Provide the [X, Y] coordinate of the cell's center where the given text is located.  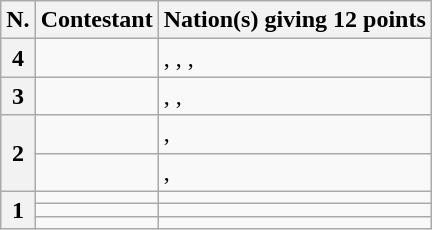
Contestant [96, 20]
2 [18, 153]
3 [18, 96]
, , , [294, 58]
N. [18, 20]
, , [294, 96]
1 [18, 210]
Nation(s) giving 12 points [294, 20]
4 [18, 58]
